Extract the [X, Y] coordinate from the center of the cell holding the provided text.  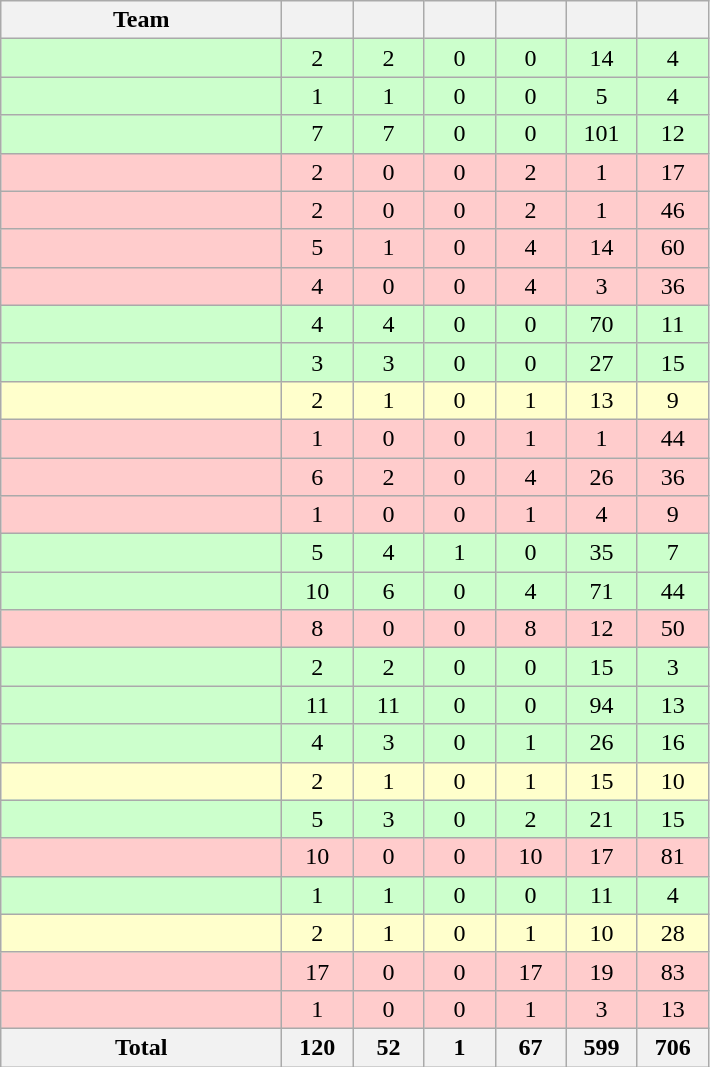
28 [672, 933]
50 [672, 629]
71 [602, 591]
81 [672, 857]
Total [142, 1047]
46 [672, 210]
67 [530, 1047]
101 [602, 134]
21 [602, 819]
Team [142, 20]
52 [388, 1047]
706 [672, 1047]
19 [602, 971]
16 [672, 743]
599 [602, 1047]
83 [672, 971]
35 [602, 553]
27 [602, 362]
120 [318, 1047]
60 [672, 248]
94 [602, 705]
70 [602, 324]
